Return [x, y] of the center of cell containing provided text 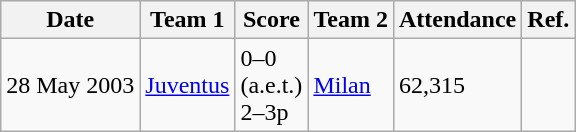
Team 1 [188, 20]
62,315 [457, 85]
Ref. [548, 20]
Juventus [188, 85]
Score [272, 20]
Team 2 [351, 20]
0–0(a.e.t.)2–3p [272, 85]
28 May 2003 [70, 85]
Date [70, 20]
Attendance [457, 20]
Milan [351, 85]
